Return the (X, Y) coordinate for the center point of the cell that contains the specified text.  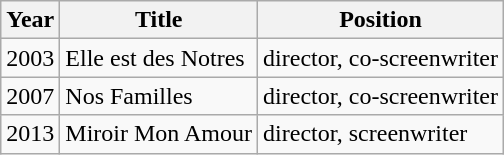
2003 (30, 58)
Elle est des Notres (159, 58)
2013 (30, 134)
director, screenwriter (381, 134)
Position (381, 20)
Miroir Mon Amour (159, 134)
2007 (30, 96)
Title (159, 20)
Year (30, 20)
Nos Familles (159, 96)
